Find where the given text appears and provide that cell's center as (x, y) coordinate. 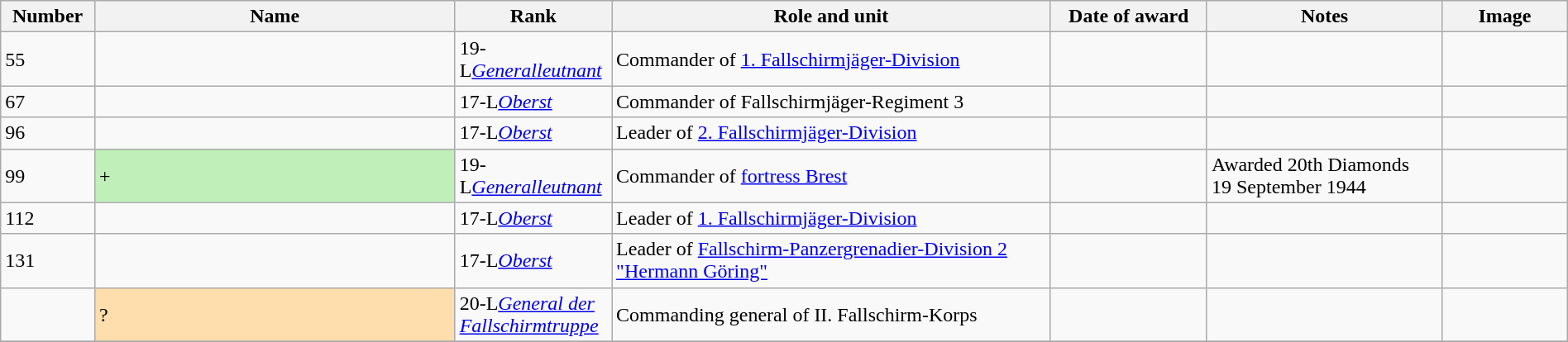
99 (48, 175)
Leader of 2. Fallschirmjäger-Division (831, 133)
Name (275, 17)
67 (48, 102)
96 (48, 133)
Commander of 1. Fallschirmjäger-Division (831, 59)
Image (1505, 17)
Leader of Fallschirm-Panzergrenadier-Division 2 "Hermann Göring" (831, 261)
Date of award (1128, 17)
Number (48, 17)
Commander of Fallschirmjäger-Regiment 3 (831, 102)
55 (48, 59)
+ (275, 175)
20-LGeneral der Fallschirmtruppe (533, 314)
Role and unit (831, 17)
Notes (1324, 17)
? (275, 314)
Leader of 1. Fallschirmjäger-Division (831, 218)
Rank (533, 17)
112 (48, 218)
Commanding general of II. Fallschirm-Korps (831, 314)
Awarded 20th Diamonds 19 September 1944 (1324, 175)
131 (48, 261)
Commander of fortress Brest (831, 175)
